Output the (X, Y) coordinate of the center of the cell containing the given text.  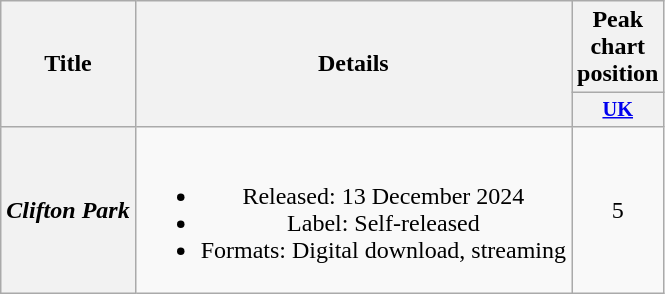
Released: 13 December 2024Label: Self-releasedFormats: Digital download, streaming (353, 210)
Peak chart position (618, 47)
Title (68, 64)
Clifton Park (68, 210)
UK (618, 110)
5 (618, 210)
Details (353, 64)
